From the cell containing the given text, extract its center point as (X, Y) coordinate. 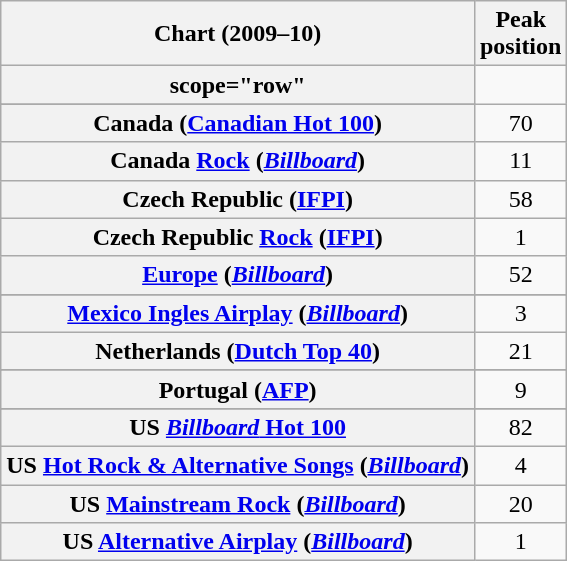
82 (520, 427)
Europe (Billboard) (238, 275)
Czech Republic Rock (IFPI) (238, 237)
70 (520, 123)
4 (520, 465)
20 (520, 503)
Czech Republic (IFPI) (238, 199)
52 (520, 275)
Mexico Ingles Airplay (Billboard) (238, 313)
Canada (Canadian Hot 100) (238, 123)
21 (520, 351)
scope="row" (238, 85)
US Alternative Airplay (Billboard) (238, 542)
11 (520, 161)
Chart (2009–10) (238, 34)
Peakposition (520, 34)
US Billboard Hot 100 (238, 427)
58 (520, 199)
US Hot Rock & Alternative Songs (Billboard) (238, 465)
3 (520, 313)
Portugal (AFP) (238, 389)
Netherlands (Dutch Top 40) (238, 351)
Canada Rock (Billboard) (238, 161)
US Mainstream Rock (Billboard) (238, 503)
9 (520, 389)
